Capture the cell that displays the provided text and extract its [X, Y] central coordinate. 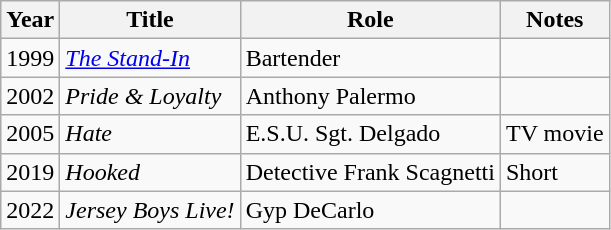
The Stand-In [150, 58]
E.S.U. Sgt. Delgado [370, 134]
Title [150, 20]
Year [30, 20]
Gyp DeCarlo [370, 210]
Short [554, 172]
2019 [30, 172]
Notes [554, 20]
TV movie [554, 134]
2002 [30, 96]
Detective Frank Scagnetti [370, 172]
2005 [30, 134]
1999 [30, 58]
Hate [150, 134]
Bartender [370, 58]
Jersey Boys Live! [150, 210]
Pride & Loyalty [150, 96]
Hooked [150, 172]
Role [370, 20]
Anthony Palermo [370, 96]
2022 [30, 210]
